For the text-containing cell, return its midpoint in (x, y) coordinate format. 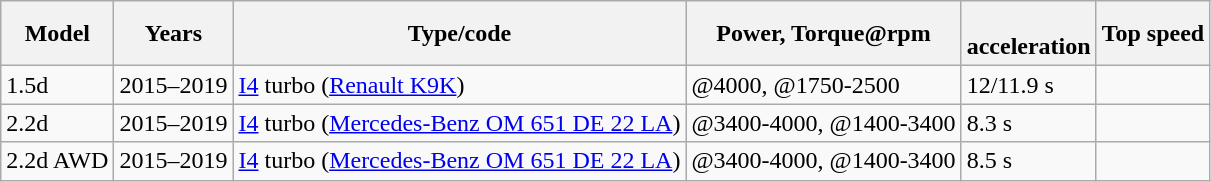
8.3 s (1028, 123)
acceleration (1028, 34)
Top speed (1153, 34)
Years (174, 34)
I4 turbo (Renault K9K) (460, 85)
2.2d AWD (58, 161)
2.2d (58, 123)
Power, Torque@rpm (824, 34)
12/11.9 s (1028, 85)
Model (58, 34)
8.5 s (1028, 161)
1.5d (58, 85)
@4000, @1750-2500 (824, 85)
Type/code (460, 34)
